Output the (x, y) coordinate of the center of the cell containing the given text.  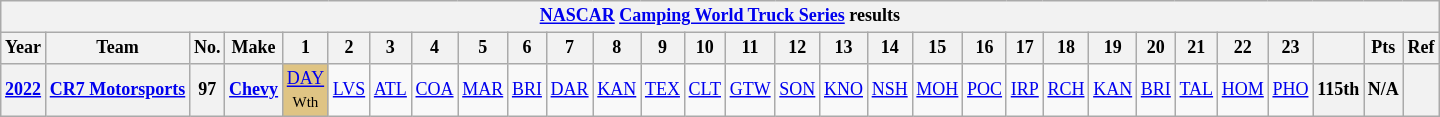
1 (305, 48)
9 (663, 48)
115th (1338, 90)
HOM (1242, 90)
Year (24, 48)
Ref (1421, 48)
ATL (391, 90)
10 (704, 48)
4 (434, 48)
POC (985, 90)
N/A (1384, 90)
GTW (750, 90)
DAR (570, 90)
MOH (938, 90)
5 (483, 48)
TAL (1196, 90)
NSH (890, 90)
RCH (1066, 90)
15 (938, 48)
97 (208, 90)
12 (798, 48)
20 (1156, 48)
NASCAR Camping World Truck Series results (720, 16)
Pts (1384, 48)
IRP (1024, 90)
2022 (24, 90)
14 (890, 48)
CR7 Motorsports (117, 90)
19 (1113, 48)
7 (570, 48)
PHO (1290, 90)
2 (348, 48)
Make (254, 48)
13 (844, 48)
TEX (663, 90)
MAR (483, 90)
3 (391, 48)
No. (208, 48)
16 (985, 48)
COA (434, 90)
CLT (704, 90)
22 (1242, 48)
Chevy (254, 90)
LVS (348, 90)
KNO (844, 90)
8 (617, 48)
23 (1290, 48)
DAYWth (305, 90)
17 (1024, 48)
21 (1196, 48)
SON (798, 90)
6 (528, 48)
11 (750, 48)
Team (117, 48)
18 (1066, 48)
